From the cell containing the given text, extract its center point as (x, y) coordinate. 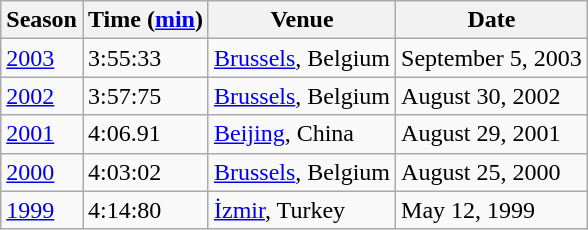
4:06.91 (145, 134)
4:03:02 (145, 172)
August 25, 2000 (492, 172)
2001 (42, 134)
4:14:80 (145, 210)
August 29, 2001 (492, 134)
August 30, 2002 (492, 96)
Venue (302, 20)
May 12, 1999 (492, 210)
3:57:75 (145, 96)
Beijing, China (302, 134)
Time (min) (145, 20)
2003 (42, 58)
1999 (42, 210)
3:55:33 (145, 58)
Date (492, 20)
2000 (42, 172)
September 5, 2003 (492, 58)
Season (42, 20)
İzmir, Turkey (302, 210)
2002 (42, 96)
